Locate the cell with the specified text and output its (X, Y) center coordinate. 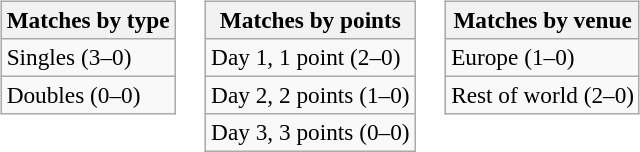
Day 3, 3 points (0–0) (310, 133)
Day 2, 2 points (1–0) (310, 95)
Doubles (0–0) (88, 95)
Matches by points (310, 20)
Singles (3–0) (88, 57)
Rest of world (2–0) (543, 95)
Matches by venue (543, 20)
Day 1, 1 point (2–0) (310, 57)
Matches by type (88, 20)
Europe (1–0) (543, 57)
